Determine the (x, y) coordinate at the center of the cell enclosing the given text.  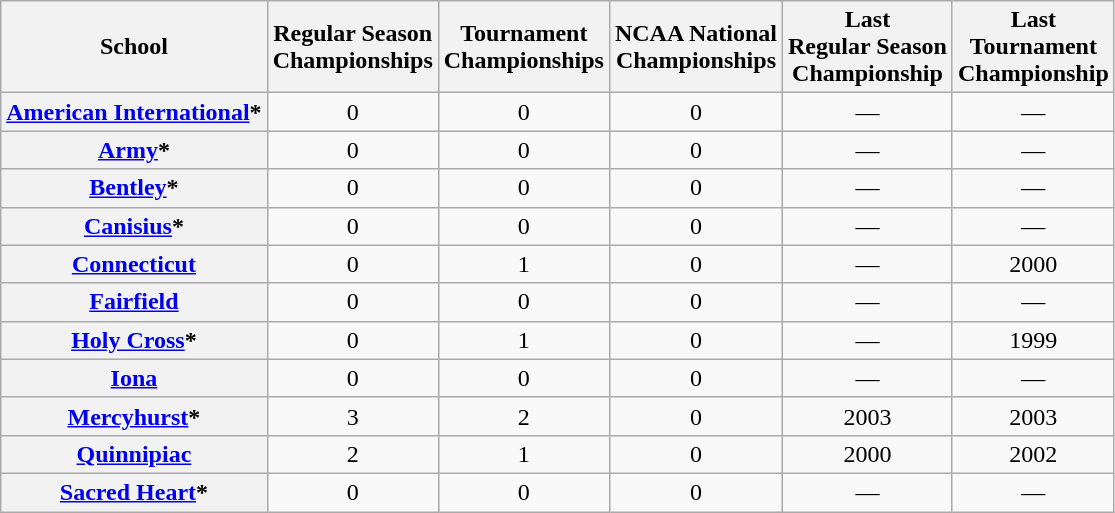
1999 (1033, 340)
NCAA NationalChampionships (696, 47)
Mercyhurst* (134, 416)
Holy Cross* (134, 340)
Iona (134, 378)
Quinnipiac (134, 454)
Tournament Championships (524, 47)
Connecticut (134, 264)
American International* (134, 112)
School (134, 47)
Fairfield (134, 302)
Canisius* (134, 226)
3 (352, 416)
LastRegular SeasonChampionship (867, 47)
LastTournamentChampionship (1033, 47)
Army* (134, 150)
Bentley* (134, 188)
2002 (1033, 454)
Sacred Heart* (134, 492)
Regular SeasonChampionships (352, 47)
